For the text-containing cell, return its midpoint in (X, Y) coordinate format. 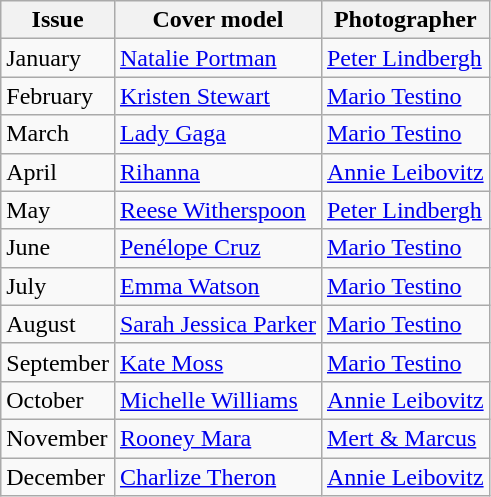
December (58, 477)
February (58, 96)
Emma Watson (218, 286)
January (58, 58)
Reese Witherspoon (218, 210)
March (58, 134)
September (58, 362)
June (58, 248)
Rooney Mara (218, 438)
Cover model (218, 20)
May (58, 210)
Natalie Portman (218, 58)
Issue (58, 20)
Photographer (405, 20)
Mert & Marcus (405, 438)
Rihanna (218, 172)
Sarah Jessica Parker (218, 324)
Lady Gaga (218, 134)
October (58, 400)
Michelle Williams (218, 400)
Charlize Theron (218, 477)
April (58, 172)
Penélope Cruz (218, 248)
Kate Moss (218, 362)
July (58, 286)
November (58, 438)
Kristen Stewart (218, 96)
August (58, 324)
